Identify which cell holds the provided text, then report its [X, Y] central coordinate. 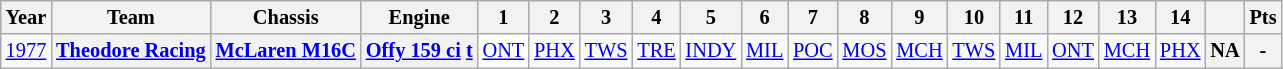
INDY [712, 51]
NA [1224, 51]
6 [764, 17]
Chassis [286, 17]
TRE [656, 51]
Theodore Racing [130, 51]
12 [1073, 17]
11 [1024, 17]
8 [865, 17]
1 [504, 17]
1977 [26, 51]
Year [26, 17]
5 [712, 17]
7 [812, 17]
Team [130, 17]
2 [554, 17]
4 [656, 17]
McLaren M16C [286, 51]
3 [606, 17]
- [1264, 51]
Engine [420, 17]
14 [1180, 17]
Pts [1264, 17]
13 [1127, 17]
MOS [865, 51]
10 [974, 17]
Offy 159 ci t [420, 51]
POC [812, 51]
9 [919, 17]
